From the cell containing the given text, extract its center point as (x, y) coordinate. 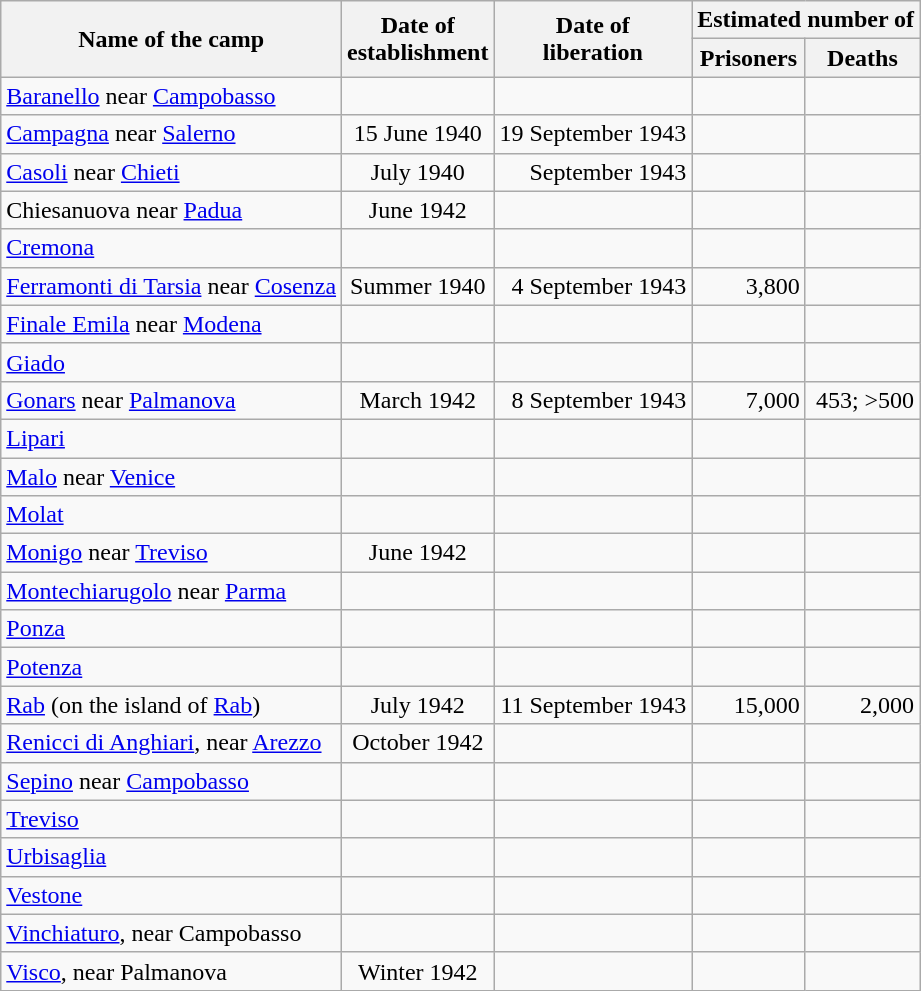
Visco, near Palmanova (172, 971)
Deaths (862, 58)
3,800 (749, 286)
Campagna near Salerno (172, 134)
Baranello near Campobasso (172, 96)
Malo near Venice (172, 477)
Estimated number of (806, 20)
Prisoners (749, 58)
Date ofliberation (593, 39)
March 1942 (418, 400)
Monigo near Treviso (172, 553)
Ferramonti di Tarsia near Cosenza (172, 286)
July 1942 (418, 705)
Finale Emila near Modena (172, 324)
4 September 1943 (593, 286)
Molat (172, 515)
Vinchiaturo, near Campobasso (172, 933)
15 June 1940 (418, 134)
October 1942 (418, 743)
Name of the camp (172, 39)
July 1940 (418, 172)
2,000 (862, 705)
Renicci di Anghiari, near Arezzo (172, 743)
Chiesanuova near Padua (172, 210)
Urbisaglia (172, 857)
7,000 (749, 400)
Winter 1942 (418, 971)
Date ofestablishment (418, 39)
September 1943 (593, 172)
Casoli near Chieti (172, 172)
Giado (172, 362)
Cremona (172, 248)
Rab (on the island of Rab) (172, 705)
Montechiarugolo near Parma (172, 591)
453; >500 (862, 400)
Vestone (172, 895)
Ponza (172, 629)
11 September 1943 (593, 705)
Sepino near Campobasso (172, 781)
8 September 1943 (593, 400)
Gonars near Palmanova (172, 400)
19 September 1943 (593, 134)
Lipari (172, 438)
Potenza (172, 667)
Treviso (172, 819)
15,000 (749, 705)
Summer 1940 (418, 286)
